Pinpoint the cell where the given text exists, returning its [x, y] midpoint coordinate. 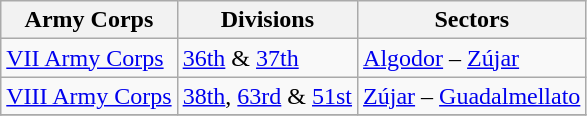
Zújar – Guadalmellato [472, 96]
VIII Army Corps [89, 96]
Algodor – Zújar [472, 58]
Sectors [472, 20]
Divisions [267, 20]
38th, 63rd & 51st [267, 96]
Army Corps [89, 20]
36th & 37th [267, 58]
VII Army Corps [89, 58]
